Return the (X, Y) coordinate for the center point of the cell that contains the specified text.  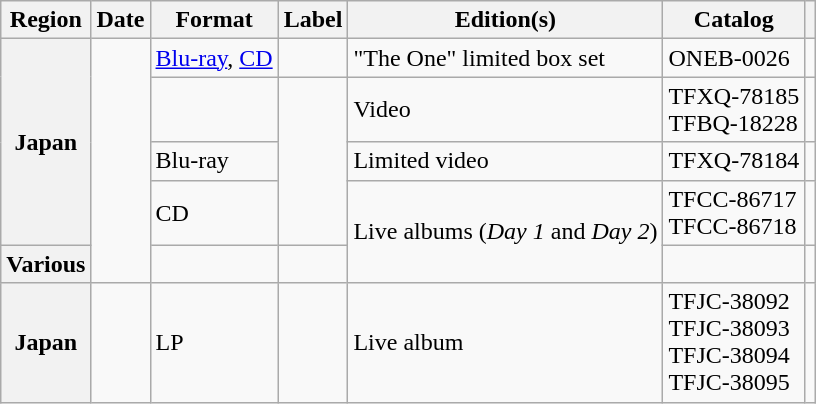
TFXQ-78184 (734, 161)
TFJC-38092TFJC-38093TFJC-38094TFJC-38095 (734, 342)
CD (214, 212)
Limited video (506, 161)
Blu-ray, CD (214, 58)
TFXQ-78185TFBQ-18228 (734, 110)
"The One" limited box set (506, 58)
Various (46, 264)
Blu-ray (214, 161)
ONEB-0026 (734, 58)
Date (120, 20)
TFCC-86717TFCC-86718 (734, 212)
Edition(s) (506, 20)
Catalog (734, 20)
Label (313, 20)
Format (214, 20)
Video (506, 110)
LP (214, 342)
Live albums (Day 1 and Day 2) (506, 232)
Live album (506, 342)
Region (46, 20)
